Return (X, Y) of the center of cell containing provided text 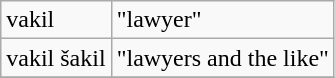
vakil šakil (56, 58)
"lawyers and the like" (222, 58)
vakil (56, 20)
"lawyer" (222, 20)
